Locate the cell with the specified text and output its [X, Y] center coordinate. 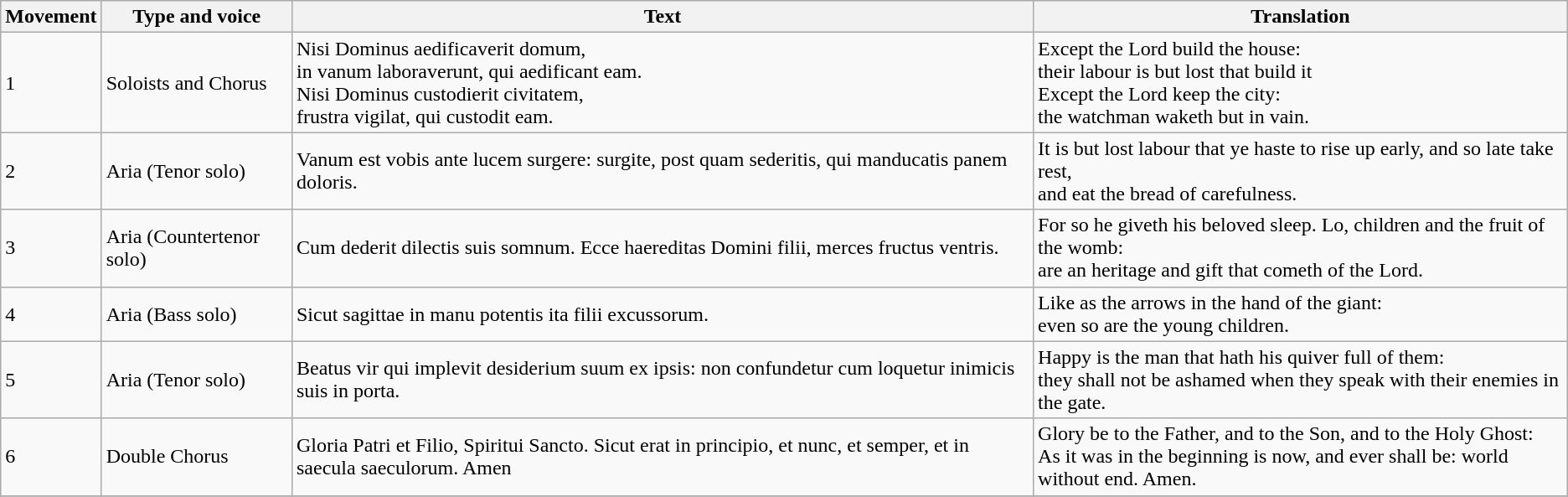
4 [51, 313]
Gloria Patri et Filio, Spiritui Sancto. Sicut erat in principio, et nunc, et semper, et in saecula saeculorum. Amen [662, 457]
6 [51, 457]
Text [662, 17]
Except the Lord build the house:their labour is but lost that build itExcept the Lord keep the city:the watchman waketh but in vain. [1301, 82]
Happy is the man that hath his quiver full of them:they shall not be ashamed when they speak with their enemies in the gate. [1301, 380]
3 [51, 248]
Nisi Dominus aedificaverit domum, in vanum laboraverunt, qui aedificant eam. Nisi Dominus custodierit civitatem, frustra vigilat, qui custodit eam. [662, 82]
Aria (Bass solo) [196, 313]
1 [51, 82]
2 [51, 171]
Soloists and Chorus [196, 82]
Beatus vir qui implevit desiderium suum ex ipsis: non confundetur cum loquetur inimicis suis in porta. [662, 380]
Cum dederit dilectis suis somnum. Ecce haereditas Domini filii, merces fructus ventris. [662, 248]
5 [51, 380]
Type and voice [196, 17]
Translation [1301, 17]
It is but lost labour that ye haste to rise up early, and so late take rest,and eat the bread of carefulness. [1301, 171]
Double Chorus [196, 457]
Movement [51, 17]
Sicut sagittae in manu potentis ita filii excussorum. [662, 313]
Like as the arrows in the hand of the giant:even so are the young children. [1301, 313]
For so he giveth his beloved sleep. Lo, children and the fruit of the womb:are an heritage and gift that cometh of the Lord. [1301, 248]
Aria (Countertenor solo) [196, 248]
Glory be to the Father, and to the Son, and to the Holy Ghost:As it was in the beginning is now, and ever shall be: world without end. Amen. [1301, 457]
Vanum est vobis ante lucem surgere: surgite, post quam sederitis, qui manducatis panem doloris. [662, 171]
